Determine the [X, Y] coordinate at the center of the cell enclosing the given text.  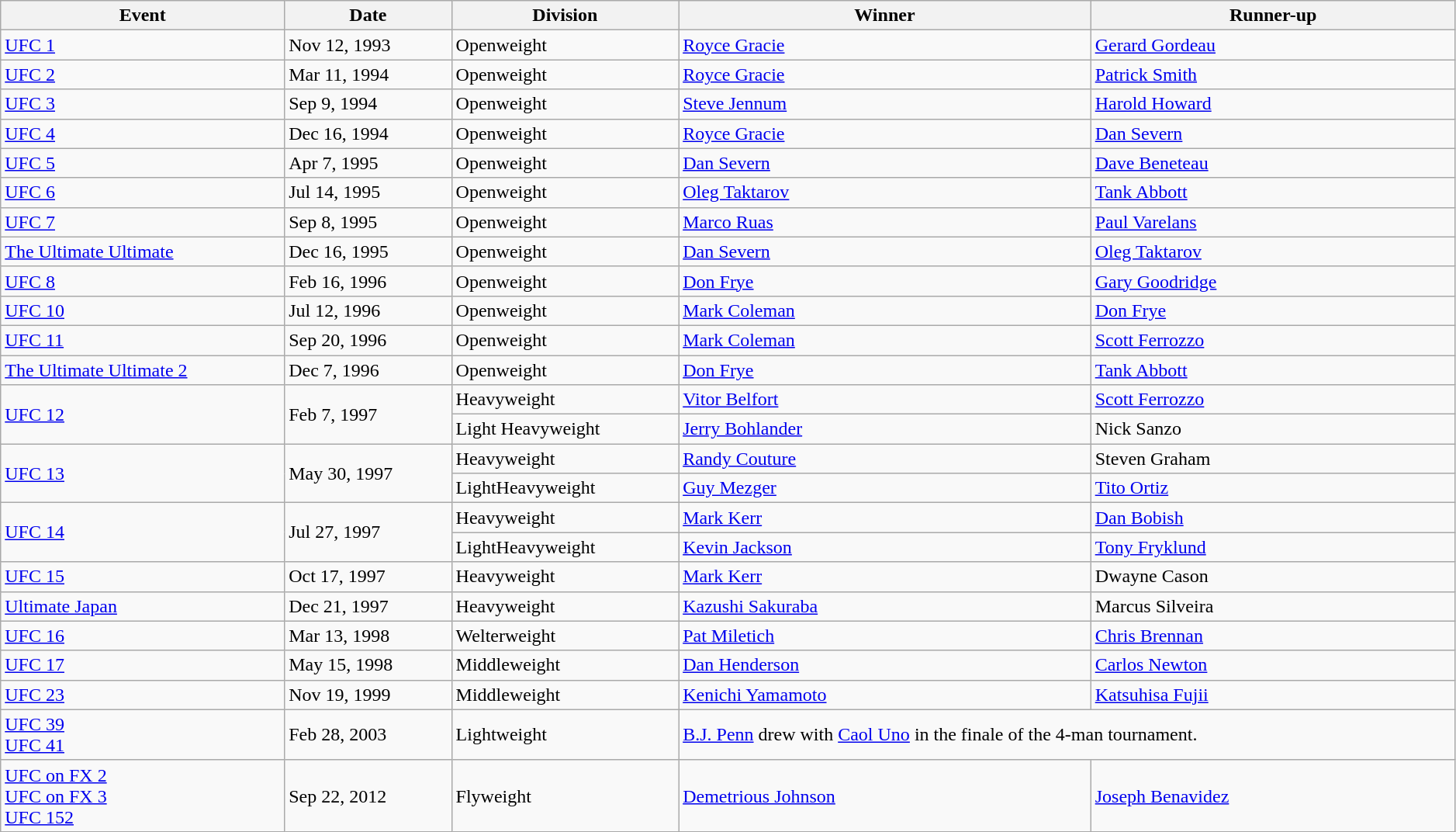
Feb 28, 2003 [368, 734]
Date [368, 16]
Feb 16, 1996 [368, 281]
UFC 17 [143, 665]
Sep 22, 2012 [368, 796]
Sep 20, 1996 [368, 340]
Pat Miletich [885, 636]
Event [143, 16]
Gerard Gordeau [1273, 45]
May 15, 1998 [368, 665]
Tito Ortiz [1273, 488]
Marco Ruas [885, 222]
UFC 39 UFC 41 [143, 734]
Division [565, 16]
UFC 5 [143, 163]
Apr 7, 1995 [368, 163]
Dec 7, 1996 [368, 370]
Dave Beneteau [1273, 163]
Ultimate Japan [143, 606]
Mar 13, 1998 [368, 636]
Guy Mezger [885, 488]
UFC 14 [143, 532]
UFC 7 [143, 222]
Nov 19, 1999 [368, 695]
Dwayne Cason [1273, 577]
Runner-up [1273, 16]
UFC 23 [143, 695]
Mar 11, 1994 [368, 75]
Kazushi Sakuraba [885, 606]
UFC 11 [143, 340]
UFC 12 [143, 414]
Kenichi Yamamoto [885, 695]
UFC 6 [143, 192]
UFC 4 [143, 133]
Kevin Jackson [885, 547]
Dan Henderson [885, 665]
UFC 15 [143, 577]
Randy Couture [885, 459]
Dec 16, 1995 [368, 251]
Tony Fryklund [1273, 547]
UFC 1 [143, 45]
Welterweight [565, 636]
Sep 9, 1994 [368, 104]
Marcus Silveira [1273, 606]
Light Heavyweight [565, 429]
Steven Graham [1273, 459]
Flyweight [565, 796]
Dec 16, 1994 [368, 133]
Oct 17, 1997 [368, 577]
Patrick Smith [1273, 75]
Sep 8, 1995 [368, 222]
UFC on FX 2 UFC on FX 3 UFC 152 [143, 796]
The Ultimate Ultimate 2 [143, 370]
Jul 27, 1997 [368, 532]
Jul 12, 1996 [368, 310]
Chris Brennan [1273, 636]
UFC 16 [143, 636]
Lightweight [565, 734]
Jerry Bohlander [885, 429]
May 30, 1997 [368, 473]
Harold Howard [1273, 104]
UFC 2 [143, 75]
UFC 8 [143, 281]
Katsuhisa Fujii [1273, 695]
Nov 12, 1993 [368, 45]
UFC 13 [143, 473]
B.J. Penn drew with Caol Uno in the finale of the 4-man tournament. [1067, 734]
Dan Bobish [1273, 518]
Gary Goodridge [1273, 281]
Vitor Belfort [885, 400]
Winner [885, 16]
Joseph Benavidez [1273, 796]
Paul Varelans [1273, 222]
Carlos Newton [1273, 665]
Demetrious Johnson [885, 796]
Dec 21, 1997 [368, 606]
Steve Jennum [885, 104]
Feb 7, 1997 [368, 414]
UFC 10 [143, 310]
UFC 3 [143, 104]
Jul 14, 1995 [368, 192]
The Ultimate Ultimate [143, 251]
Nick Sanzo [1273, 429]
